Identify which cell holds the provided text, then report its (X, Y) central coordinate. 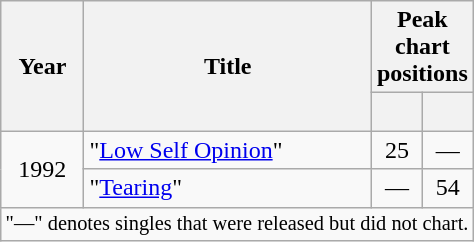
"Low Self Opinion" (228, 150)
1992 (42, 169)
Title (228, 66)
Peak chart positions (422, 47)
"Tearing" (228, 188)
25 (396, 150)
Year (42, 66)
54 (448, 188)
"—" denotes singles that were released but did not chart. (237, 224)
